Determine the (x, y) coordinate at the center of the cell enclosing the given text.  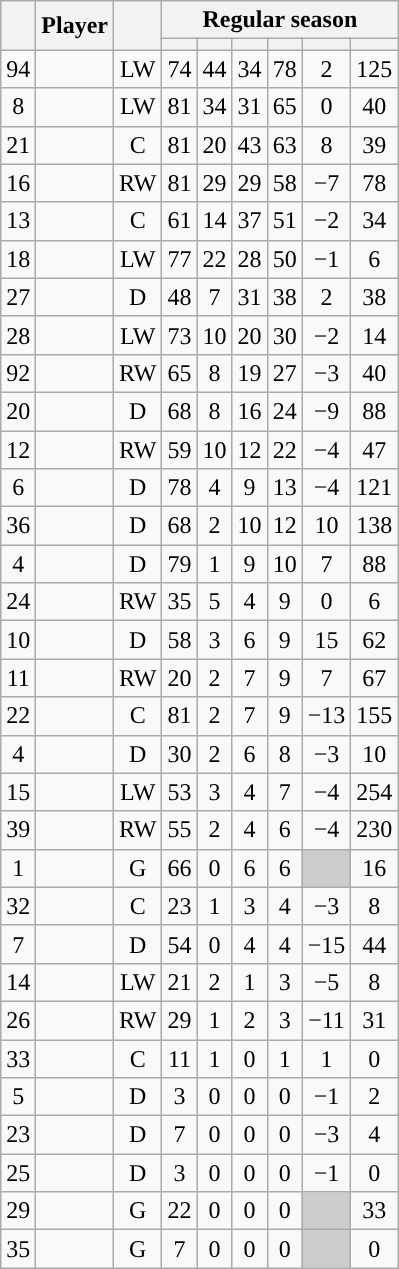
48 (180, 297)
121 (374, 488)
53 (180, 792)
59 (180, 449)
−13 (326, 716)
25 (18, 1173)
−15 (326, 944)
−5 (326, 982)
Player (75, 26)
254 (374, 792)
19 (250, 373)
92 (18, 373)
155 (374, 716)
62 (374, 640)
−9 (326, 411)
230 (374, 830)
26 (18, 1020)
47 (374, 449)
54 (180, 944)
79 (180, 564)
55 (180, 830)
94 (18, 69)
−7 (326, 183)
73 (180, 335)
138 (374, 526)
43 (250, 145)
77 (180, 259)
67 (374, 678)
74 (180, 69)
63 (284, 145)
36 (18, 526)
18 (18, 259)
61 (180, 221)
125 (374, 69)
32 (18, 906)
−11 (326, 1020)
66 (180, 868)
Regular season (280, 20)
50 (284, 259)
37 (250, 221)
51 (284, 221)
